Identify which cell holds the provided text, then report its [x, y] central coordinate. 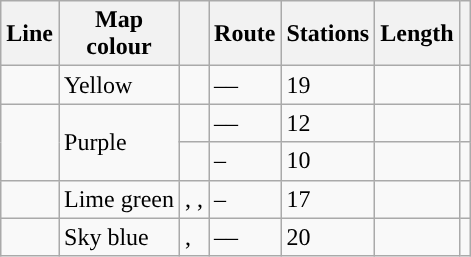
, [194, 237]
Purple [118, 142]
Mapcolour [118, 34]
10 [328, 161]
Lime green [118, 199]
19 [328, 85]
Yellow [118, 85]
Length [417, 34]
20 [328, 237]
17 [328, 199]
Route [245, 34]
, , [194, 199]
Sky blue [118, 237]
12 [328, 123]
Line [30, 34]
Stations [328, 34]
